Identify which cell holds the provided text, then report its (X, Y) central coordinate. 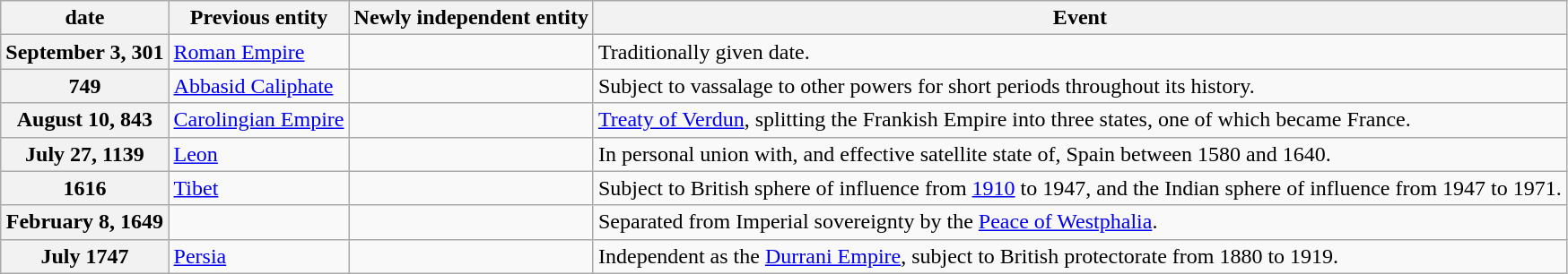
In personal union with, and effective satellite state of, Spain between 1580 and 1640. (1080, 154)
Leon (258, 154)
Abbasid Caliphate (258, 86)
date (84, 18)
Separated from Imperial sovereignty by the Peace of Westphalia. (1080, 222)
749 (84, 86)
Roman Empire (258, 52)
Treaty of Verdun, splitting the Frankish Empire into three states, one of which became France. (1080, 120)
September 3, 301 (84, 52)
August 10, 843 (84, 120)
Subject to British sphere of influence from 1910 to 1947, and the Indian sphere of influence from 1947 to 1971. (1080, 188)
February 8, 1649 (84, 222)
July 27, 1139 (84, 154)
Subject to vassalage to other powers for short periods throughout its history. (1080, 86)
1616 (84, 188)
Event (1080, 18)
Tibet (258, 188)
Carolingian Empire (258, 120)
Newly independent entity (471, 18)
July 1747 (84, 256)
Independent as the Durrani Empire, subject to British protectorate from 1880 to 1919. (1080, 256)
Previous entity (258, 18)
Traditionally given date. (1080, 52)
Persia (258, 256)
